From the cell containing the given text, extract its center point as [x, y] coordinate. 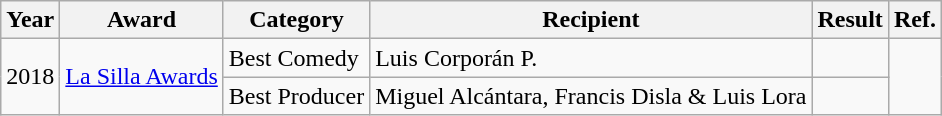
Award [142, 20]
Best Producer [296, 96]
Luis Corporán P. [591, 58]
Recipient [591, 20]
Category [296, 20]
Best Comedy [296, 58]
Miguel Alcántara, Francis Disla & Luis Lora [591, 96]
La Silla Awards [142, 77]
Ref. [914, 20]
2018 [30, 77]
Year [30, 20]
Result [850, 20]
